Return the (X, Y) coordinate for the center point of the cell that contains the specified text.  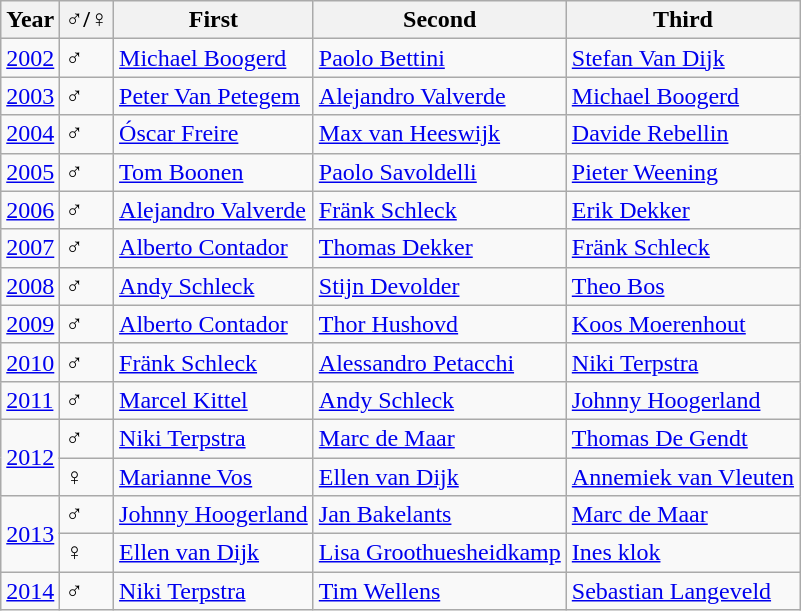
Sebastian Langeveld (682, 591)
Koos Moerenhout (682, 324)
Davide Rebellin (682, 134)
2004 (30, 134)
Óscar Freire (214, 134)
2006 (30, 210)
2013 (30, 534)
Theo Bos (682, 286)
First (214, 20)
Tom Boonen (214, 172)
Third (682, 20)
2010 (30, 362)
Ines klok (682, 553)
Peter Van Petegem (214, 96)
2002 (30, 58)
Alessandro Petacchi (440, 362)
Stijn Devolder (440, 286)
Tim Wellens (440, 591)
2005 (30, 172)
Paolo Bettini (440, 58)
2011 (30, 400)
Stefan Van Dijk (682, 58)
Marianne Vos (214, 477)
Paolo Savoldelli (440, 172)
2014 (30, 591)
2003 (30, 96)
2012 (30, 457)
Year (30, 20)
Pieter Weening (682, 172)
Thomas Dekker (440, 248)
Marcel Kittel (214, 400)
Thor Hushovd (440, 324)
Erik Dekker (682, 210)
Lisa Groothuesheidkamp (440, 553)
2007 (30, 248)
♂/♀ (87, 20)
Second (440, 20)
Max van Heeswijk (440, 134)
Thomas De Gendt (682, 438)
2008 (30, 286)
Annemiek van Vleuten (682, 477)
Jan Bakelants (440, 515)
2009 (30, 324)
